Determine the (X, Y) coordinate at the center of the cell enclosing the given text.  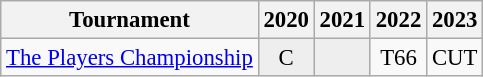
CUT (455, 58)
2021 (342, 20)
Tournament (130, 20)
T66 (398, 58)
2023 (455, 20)
The Players Championship (130, 58)
2020 (286, 20)
2022 (398, 20)
C (286, 58)
